Return (X, Y) of the center of cell containing provided text 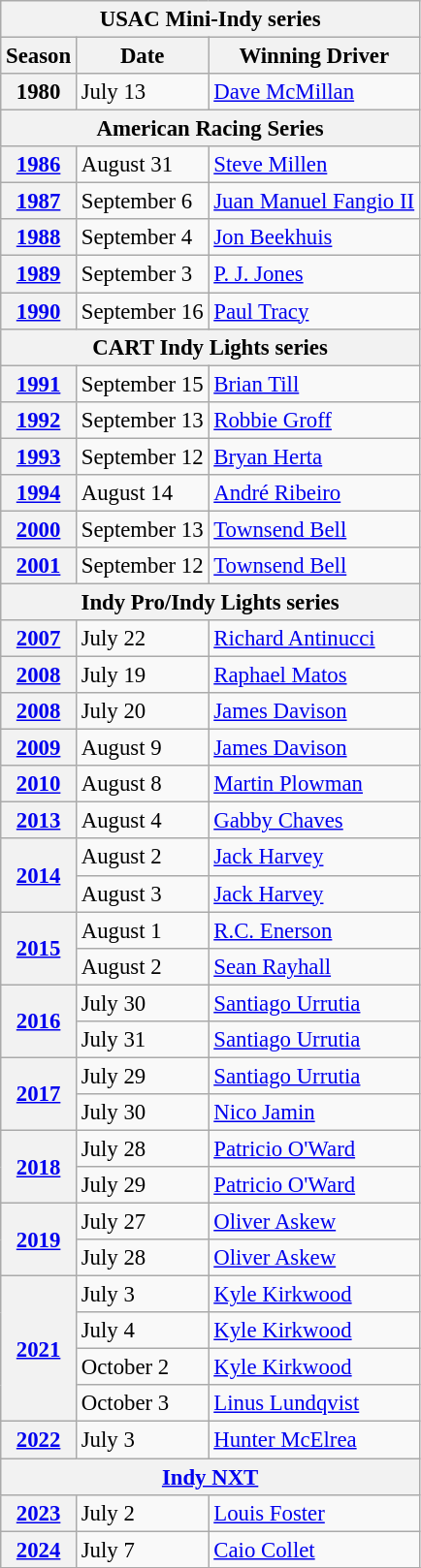
Martin Plowman (314, 784)
P. J. Jones (314, 274)
August 14 (142, 493)
July 31 (142, 1040)
October 3 (142, 1404)
July 22 (142, 639)
July 2 (142, 1513)
August 4 (142, 821)
2018 (39, 1167)
Raphael Matos (314, 675)
2013 (39, 821)
2023 (39, 1513)
1989 (39, 274)
July 20 (142, 711)
2022 (39, 1440)
September 6 (142, 202)
July 7 (142, 1550)
Brian Till (314, 384)
1988 (39, 237)
Indy Pro/Indy Lights series (210, 602)
Jon Beekhuis (314, 237)
July 27 (142, 1222)
2000 (39, 529)
1994 (39, 493)
Bryan Herta (314, 456)
Richard Antinucci (314, 639)
1992 (39, 420)
2014 (39, 876)
1991 (39, 384)
Hunter McElrea (314, 1440)
1987 (39, 202)
Paul Tracy (314, 311)
2001 (39, 566)
Louis Foster (314, 1513)
Gabby Chaves (314, 821)
CART Indy Lights series (210, 347)
August 31 (142, 165)
Season (39, 56)
1990 (39, 311)
1986 (39, 165)
R.C. Enerson (314, 930)
2019 (39, 1240)
August 9 (142, 748)
Caio Collet (314, 1550)
2015 (39, 948)
August 3 (142, 894)
July 4 (142, 1331)
Juan Manuel Fangio II (314, 202)
August 1 (142, 930)
2024 (39, 1550)
2016 (39, 1021)
2021 (39, 1349)
October 2 (142, 1367)
2009 (39, 748)
1980 (39, 92)
Robbie Groff (314, 420)
September 16 (142, 311)
American Racing Series (210, 129)
2007 (39, 639)
1993 (39, 456)
2017 (39, 1093)
Sean Rayhall (314, 966)
Steve Millen (314, 165)
July 13 (142, 92)
July 19 (142, 675)
September 15 (142, 384)
Winning Driver (314, 56)
Nico Jamin (314, 1113)
August 8 (142, 784)
Dave McMillan (314, 92)
2010 (39, 784)
Indy NXT (210, 1477)
Date (142, 56)
Linus Lundqvist (314, 1404)
André Ribeiro (314, 493)
September 4 (142, 237)
September 3 (142, 274)
USAC Mini-Indy series (210, 19)
